Pinpoint the cell where the given text exists, returning its (x, y) midpoint coordinate. 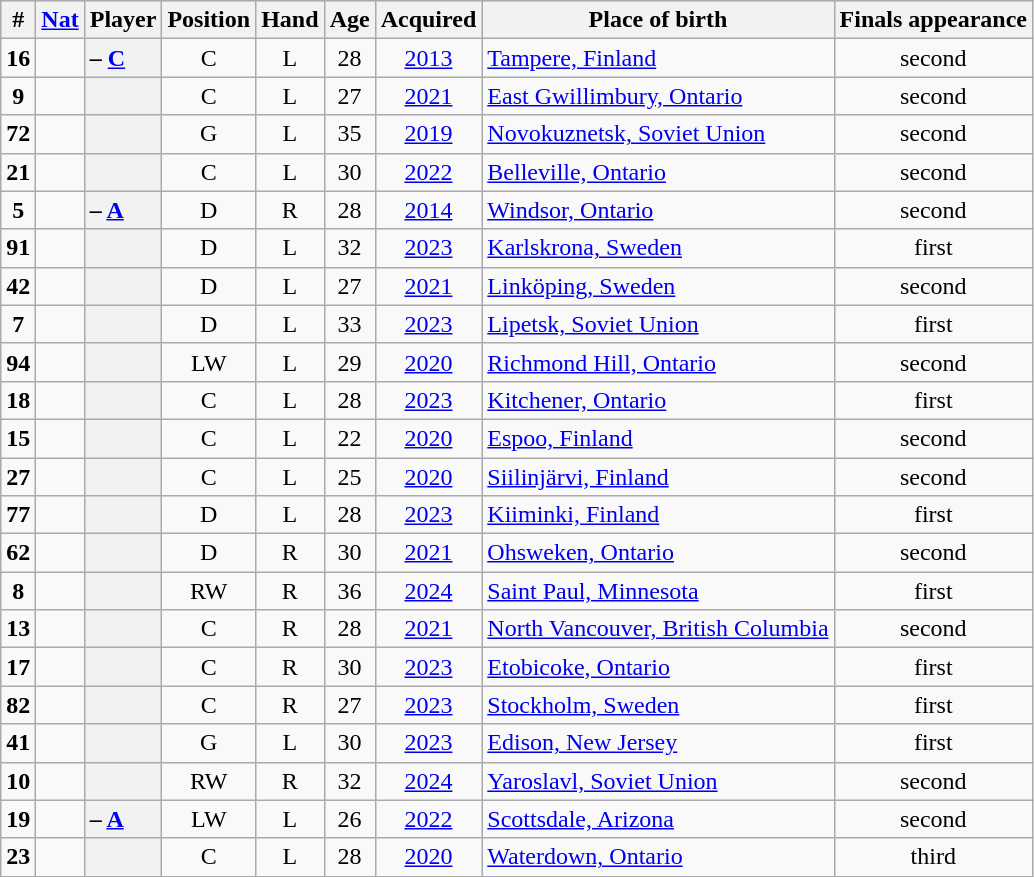
62 (18, 553)
Espoo, Finland (658, 438)
Place of birth (658, 20)
5 (18, 210)
Windsor, Ontario (658, 210)
East Gwillimbury, Ontario (658, 96)
– C (123, 58)
26 (350, 819)
10 (18, 781)
23 (18, 857)
16 (18, 58)
Player (123, 20)
72 (18, 134)
2014 (428, 210)
41 (18, 743)
Yaroslavl, Soviet Union (658, 781)
7 (18, 324)
2019 (428, 134)
91 (18, 248)
Position (209, 20)
Finals appearance (933, 20)
94 (18, 362)
third (933, 857)
Nat (60, 20)
Scottsdale, Arizona (658, 819)
Karlskrona, Sweden (658, 248)
15 (18, 438)
Belleville, Ontario (658, 172)
Kiiminki, Finland (658, 515)
Kitchener, Ontario (658, 400)
21 (18, 172)
# (18, 20)
Siilinjärvi, Finland (658, 477)
Age (350, 20)
77 (18, 515)
9 (18, 96)
Stockholm, Sweden (658, 705)
North Vancouver, British Columbia (658, 629)
82 (18, 705)
Novokuznetsk, Soviet Union (658, 134)
Tampere, Finland (658, 58)
Acquired (428, 20)
36 (350, 591)
22 (350, 438)
Etobicoke, Ontario (658, 667)
29 (350, 362)
33 (350, 324)
Edison, New Jersey (658, 743)
2013 (428, 58)
Linköping, Sweden (658, 286)
Hand (290, 20)
19 (18, 819)
Lipetsk, Soviet Union (658, 324)
Richmond Hill, Ontario (658, 362)
8 (18, 591)
35 (350, 134)
13 (18, 629)
Saint Paul, Minnesota (658, 591)
Ohsweken, Ontario (658, 553)
42 (18, 286)
Waterdown, Ontario (658, 857)
25 (350, 477)
18 (18, 400)
17 (18, 667)
